Extract the (x, y) coordinate from the center of the cell holding the provided text.  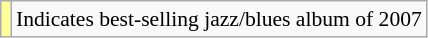
Indicates best-selling jazz/blues album of 2007 (219, 19)
